Find where the given text appears and provide that cell's center as [x, y] coordinate. 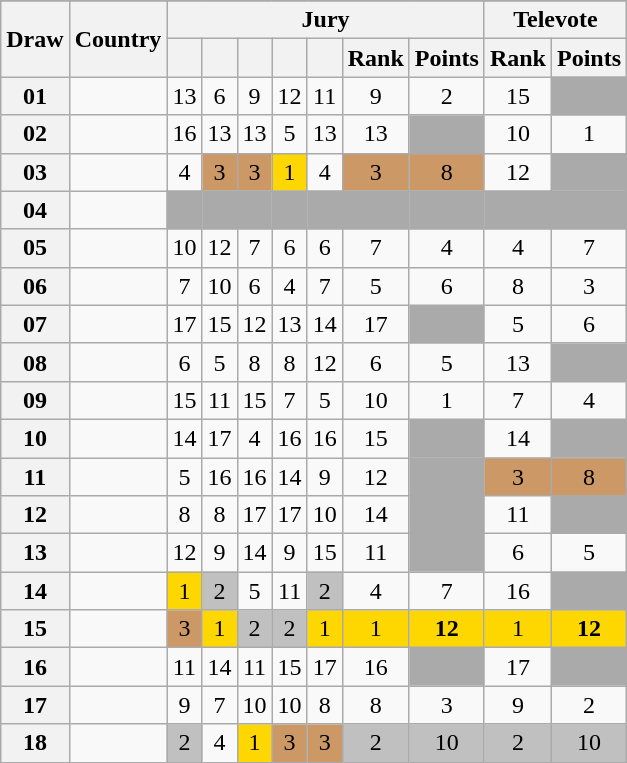
08 [35, 362]
02 [35, 134]
04 [35, 210]
07 [35, 324]
Jury [326, 20]
18 [35, 743]
05 [35, 248]
Draw [35, 39]
09 [35, 400]
06 [35, 286]
Country [118, 39]
03 [35, 172]
01 [35, 96]
Televote [555, 20]
